Pinpoint the cell where the given text exists, returning its (X, Y) midpoint coordinate. 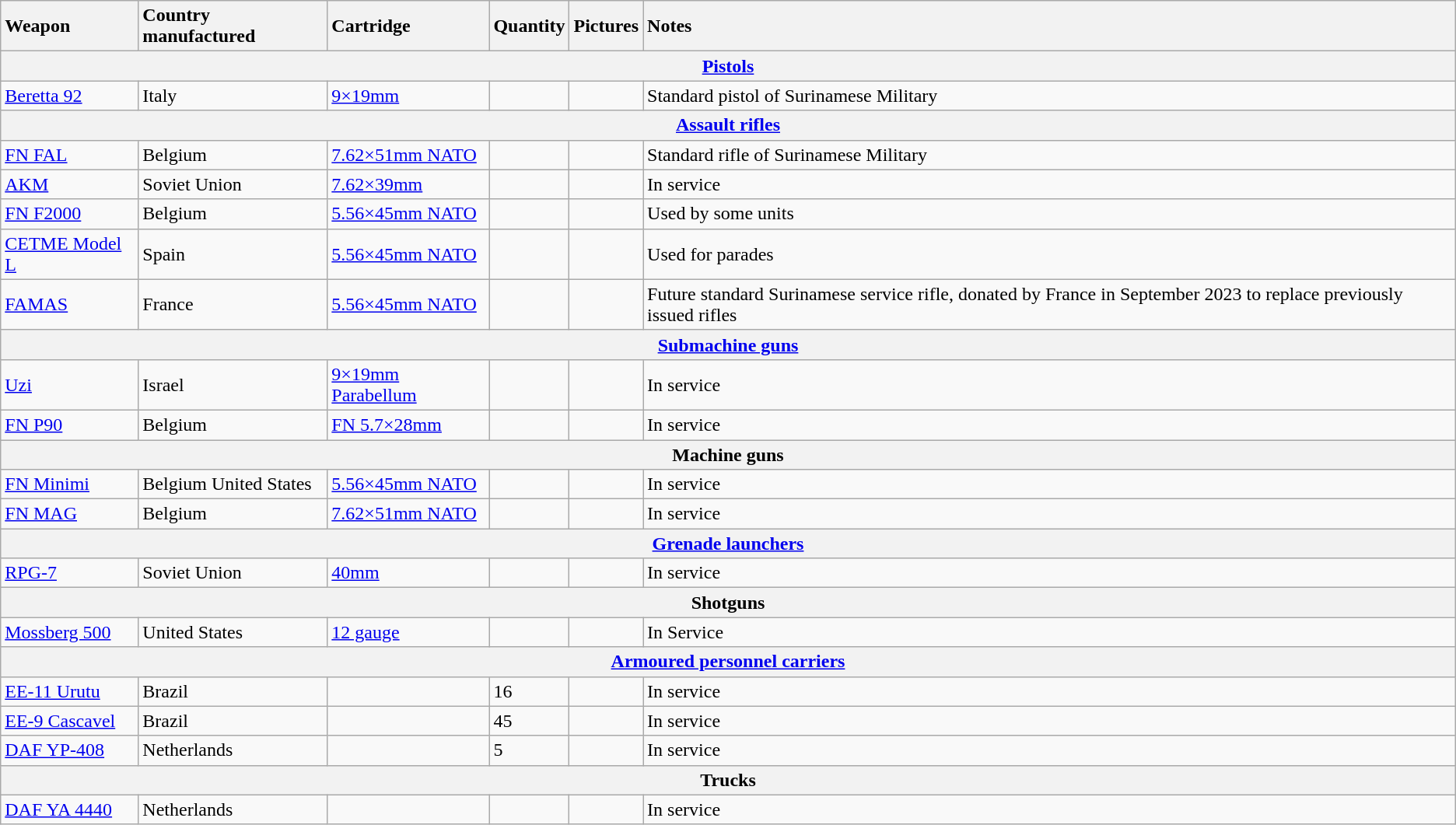
Shotguns (728, 603)
Future standard Surinamese service rifle, donated by France in September 2023 to replace previously issued rifles (1050, 305)
Country manufactured (233, 26)
45 (529, 721)
Assault rifles (728, 125)
DAF YA 4440 (70, 809)
Mossberg 500 (70, 632)
5 (529, 750)
FAMAS (70, 305)
40mm (408, 573)
Quantity (529, 26)
FN Minimi (70, 484)
Grenade launchers (728, 544)
In Service (1050, 632)
France (233, 305)
AKM (70, 184)
FN F2000 (70, 214)
Belgium United States (233, 484)
Italy (233, 96)
12 gauge (408, 632)
RPG-7 (70, 573)
Uzi (70, 384)
Standard pistol of Surinamese Military (1050, 96)
EE-11 Urutu (70, 691)
EE-9 Cascavel (70, 721)
United States (233, 632)
FN FAL (70, 155)
Notes (1050, 26)
FN MAG (70, 514)
16 (529, 691)
Armoured personnel carriers (728, 662)
7.62×39mm (408, 184)
9×19mm Parabellum (408, 384)
Cartridge (408, 26)
Pictures (607, 26)
CETME Model L (70, 253)
FN P90 (70, 425)
Trucks (728, 780)
Submachine guns (728, 344)
Weapon (70, 26)
Standard rifle of Surinamese Military (1050, 155)
Used by some units (1050, 214)
Israel (233, 384)
Machine guns (728, 455)
Beretta 92 (70, 96)
Pistols (728, 66)
FN 5.7×28mm (408, 425)
9×19mm (408, 96)
DAF YP-408 (70, 750)
Spain (233, 253)
Used for parades (1050, 253)
